Search for the cell housing the specified text and yield its [x, y] center coordinate. 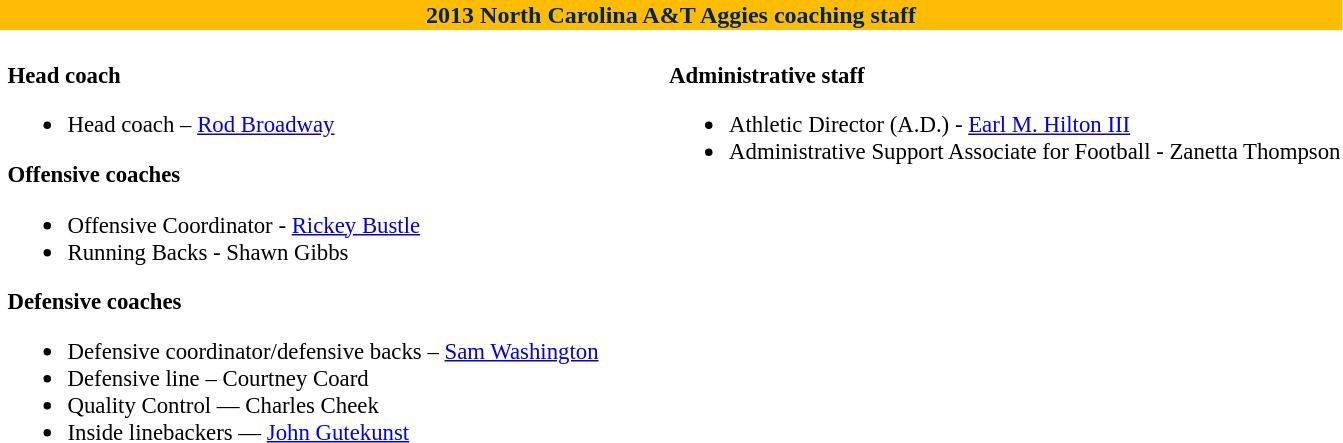
2013 North Carolina A&T Aggies coaching staff [671, 15]
